Find where the given text appears and provide that cell's center as (X, Y) coordinate. 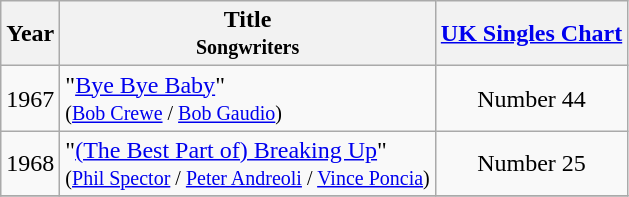
1968 (30, 164)
"Bye Bye Baby"(Bob Crewe / Bob Gaudio) (248, 98)
UK Singles Chart (531, 34)
Number 25 (531, 164)
Year (30, 34)
Title Songwriters (248, 34)
Number 44 (531, 98)
1967 (30, 98)
"(The Best Part of) Breaking Up" (Phil Spector / Peter Andreoli / Vince Poncia) (248, 164)
